Detect which cell encompasses the target text, then output its (x, y) center coordinate. 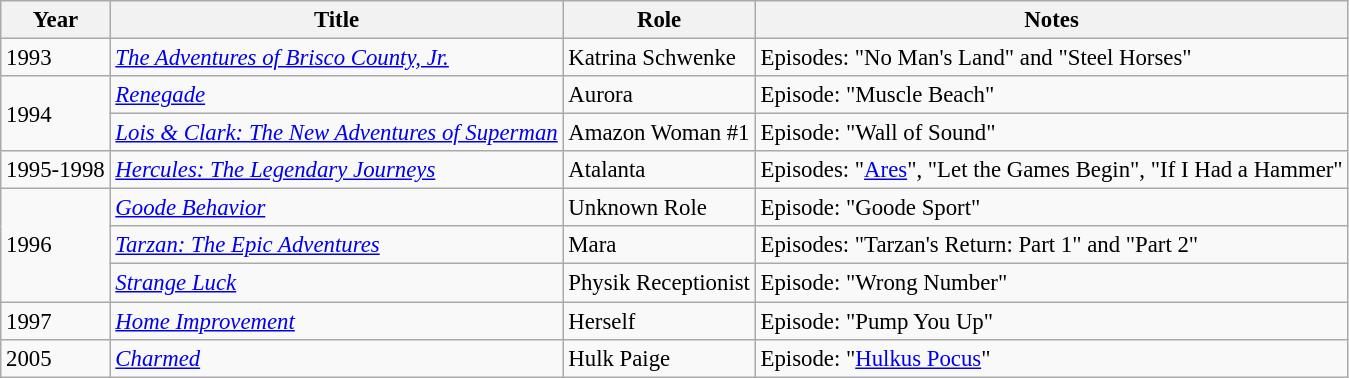
Unknown Role (659, 208)
Aurora (659, 95)
Amazon Woman #1 (659, 133)
Title (336, 20)
1997 (56, 321)
Episodes: "No Man's Land" and "Steel Horses" (1052, 58)
Episodes: "Ares", "Let the Games Begin", "If I Had a Hammer" (1052, 170)
Role (659, 20)
1993 (56, 58)
Physik Receptionist (659, 283)
Notes (1052, 20)
1996 (56, 246)
Atalanta (659, 170)
Hulk Paige (659, 358)
The Adventures of Brisco County, Jr. (336, 58)
Goode Behavior (336, 208)
Hercules: The Legendary Journeys (336, 170)
Episodes: "Tarzan's Return: Part 1" and "Part 2" (1052, 245)
2005 (56, 358)
Tarzan: The Epic Adventures (336, 245)
Renegade (336, 95)
Year (56, 20)
Herself (659, 321)
Charmed (336, 358)
Home Improvement (336, 321)
Episode: "Pump You Up" (1052, 321)
Katrina Schwenke (659, 58)
Episode: "Wall of Sound" (1052, 133)
Episode: "Hulkus Pocus" (1052, 358)
1995-1998 (56, 170)
Strange Luck (336, 283)
Episode: "Goode Sport" (1052, 208)
Episode: "Muscle Beach" (1052, 95)
Mara (659, 245)
Lois & Clark: The New Adventures of Superman (336, 133)
Episode: "Wrong Number" (1052, 283)
1994 (56, 114)
